Output the (x, y) coordinate of the center of the cell containing the given text.  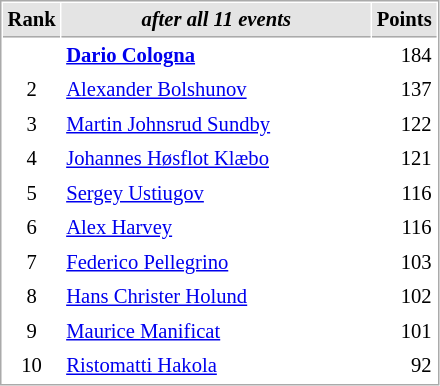
2 (32, 90)
5 (32, 194)
Points (404, 20)
6 (32, 228)
Ristomatti Hakola (216, 366)
101 (404, 332)
Alexander Bolshunov (216, 90)
Dario Cologna (216, 56)
Alex Harvey (216, 228)
103 (404, 262)
Rank (32, 20)
92 (404, 366)
7 (32, 262)
after all 11 events (216, 20)
Johannes Høsflot Klæbo (216, 158)
137 (404, 90)
121 (404, 158)
Federico Pellegrino (216, 262)
Martin Johnsrud Sundby (216, 124)
122 (404, 124)
4 (32, 158)
9 (32, 332)
184 (404, 56)
Sergey Ustiugov (216, 194)
3 (32, 124)
102 (404, 296)
8 (32, 296)
10 (32, 366)
Maurice Manificat (216, 332)
Hans Christer Holund (216, 296)
